Scan for the cell matching the given text and deliver its (x, y) coordinate at center. 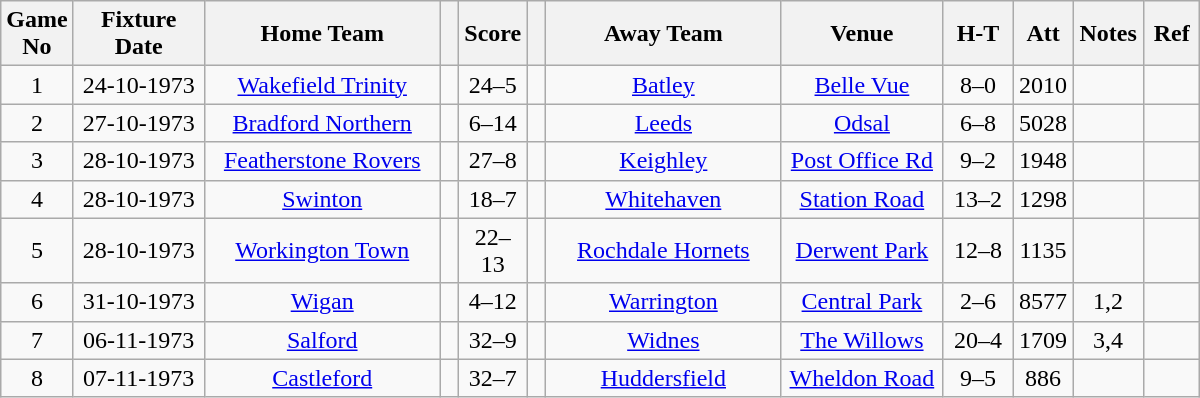
Warrington (663, 302)
Odsal (862, 123)
The Willows (862, 340)
Station Road (862, 199)
Away Team (663, 34)
Post Office Rd (862, 161)
Rochdale Hornets (663, 250)
2010 (1044, 85)
6–14 (493, 123)
Whitehaven (663, 199)
1,2 (1108, 302)
12–8 (978, 250)
3 (37, 161)
H-T (978, 34)
20–4 (978, 340)
Central Park (862, 302)
Fixture Date (138, 34)
9–2 (978, 161)
Wakefield Trinity (322, 85)
Featherstone Rovers (322, 161)
4–12 (493, 302)
13–2 (978, 199)
27–8 (493, 161)
7 (37, 340)
2 (37, 123)
Venue (862, 34)
Swinton (322, 199)
1135 (1044, 250)
24-10-1973 (138, 85)
5028 (1044, 123)
Notes (1108, 34)
32–7 (493, 378)
Home Team (322, 34)
06-11-1973 (138, 340)
31-10-1973 (138, 302)
1298 (1044, 199)
8–0 (978, 85)
24–5 (493, 85)
Castleford (322, 378)
6–8 (978, 123)
Keighley (663, 161)
Game No (37, 34)
07-11-1973 (138, 378)
9–5 (978, 378)
3,4 (1108, 340)
Bradford Northern (322, 123)
4 (37, 199)
18–7 (493, 199)
Leeds (663, 123)
1 (37, 85)
Score (493, 34)
27-10-1973 (138, 123)
5 (37, 250)
1709 (1044, 340)
Ref (1172, 34)
Belle Vue (862, 85)
1948 (1044, 161)
Derwent Park (862, 250)
Batley (663, 85)
6 (37, 302)
8 (37, 378)
Widnes (663, 340)
8577 (1044, 302)
22–13 (493, 250)
32–9 (493, 340)
Workington Town (322, 250)
Wigan (322, 302)
Wheldon Road (862, 378)
886 (1044, 378)
Salford (322, 340)
Att (1044, 34)
2–6 (978, 302)
Huddersfield (663, 378)
